Search for the cell housing the specified text and yield its (x, y) center coordinate. 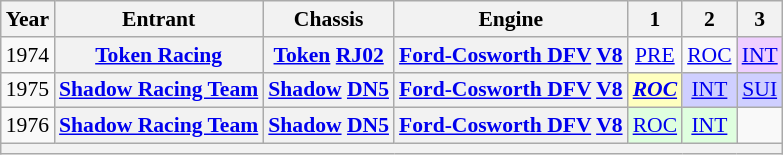
1974 (28, 55)
Chassis (328, 19)
Token RJ02 (328, 55)
Engine (511, 19)
Token Racing (158, 55)
3 (760, 19)
1976 (28, 126)
Entrant (158, 19)
2 (710, 19)
SUI (760, 90)
Year (28, 19)
1975 (28, 90)
1 (656, 19)
PRE (656, 55)
